Return [X, Y] of the center of cell containing provided text 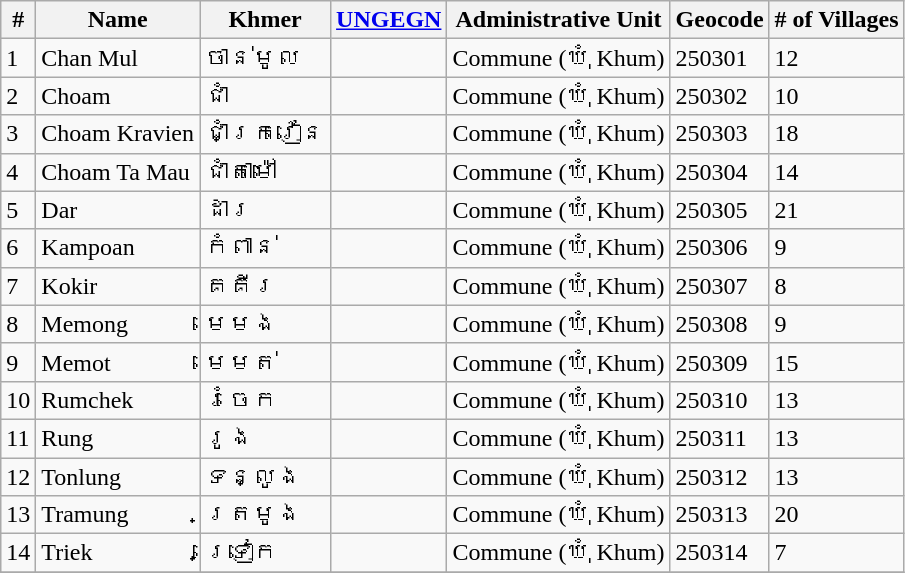
21 [836, 210]
250304 [720, 172]
ទន្លូង [266, 477]
ត្រមូង [266, 515]
250302 [720, 96]
Rumchek [118, 400]
250303 [720, 134]
250309 [720, 362]
5 [18, 210]
Rung [118, 438]
រំចេក [266, 400]
មេមត់ [266, 362]
250313 [720, 515]
20 [836, 515]
Khmer [266, 20]
Geocode [720, 20]
250314 [720, 553]
Name [118, 20]
6 [18, 248]
មេមង [266, 324]
250312 [720, 477]
UNGEGN [389, 20]
# of Villages [836, 20]
1 [18, 58]
# [18, 20]
Kampoan [118, 248]
Choam Ta Mau [118, 172]
250307 [720, 286]
Kokir [118, 286]
Administrative Unit [558, 20]
250310 [720, 400]
Dar [118, 210]
250308 [720, 324]
3 [18, 134]
250301 [720, 58]
រូង [266, 438]
Chan Mul [118, 58]
គគីរ [266, 286]
11 [18, 438]
ចាន់មូល [266, 58]
Memot [118, 362]
250306 [720, 248]
250305 [720, 210]
2 [18, 96]
ជាំក្រវៀន [266, 134]
ជាំតាម៉ៅ [266, 172]
250311 [720, 438]
18 [836, 134]
4 [18, 172]
Tramung [118, 515]
Memong [118, 324]
ជាំ [266, 96]
15 [836, 362]
Choam Kravien [118, 134]
កំពាន់ [266, 248]
Triek [118, 553]
Choam [118, 96]
ដារ [266, 210]
Tonlung [118, 477]
ទ្រៀក [266, 553]
